Output the (x, y) coordinate of the center of the cell containing the given text.  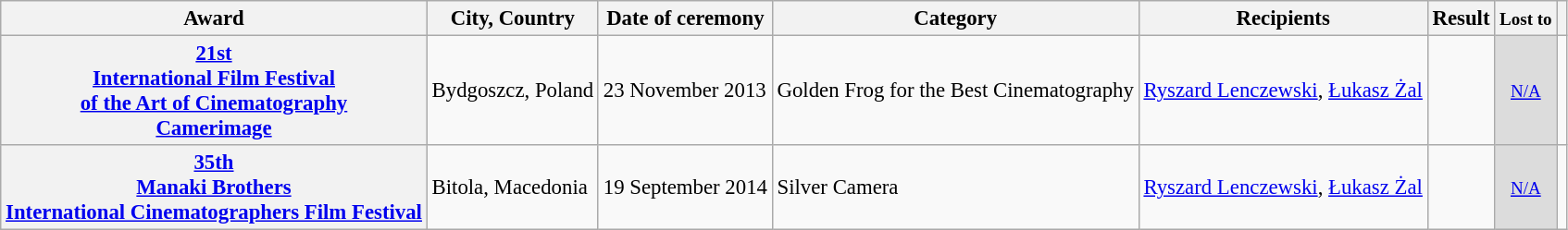
19 September 2014 (685, 188)
Award (214, 18)
Silver Camera (955, 188)
21st International Film Festival of the Art of Cinematography Camerimage (214, 91)
City, Country (513, 18)
35th Manaki Brothers International Cinematographers Film Festival (214, 188)
Golden Frog for the Best Cinematography (955, 91)
Result (1461, 18)
Category (955, 18)
23 November 2013 (685, 91)
Recipients (1283, 18)
Bitola, Macedonia (513, 188)
Date of ceremony (685, 18)
Lost to (1525, 18)
Bydgoszcz, Poland (513, 91)
